Search for the cell housing the specified text and yield its (X, Y) center coordinate. 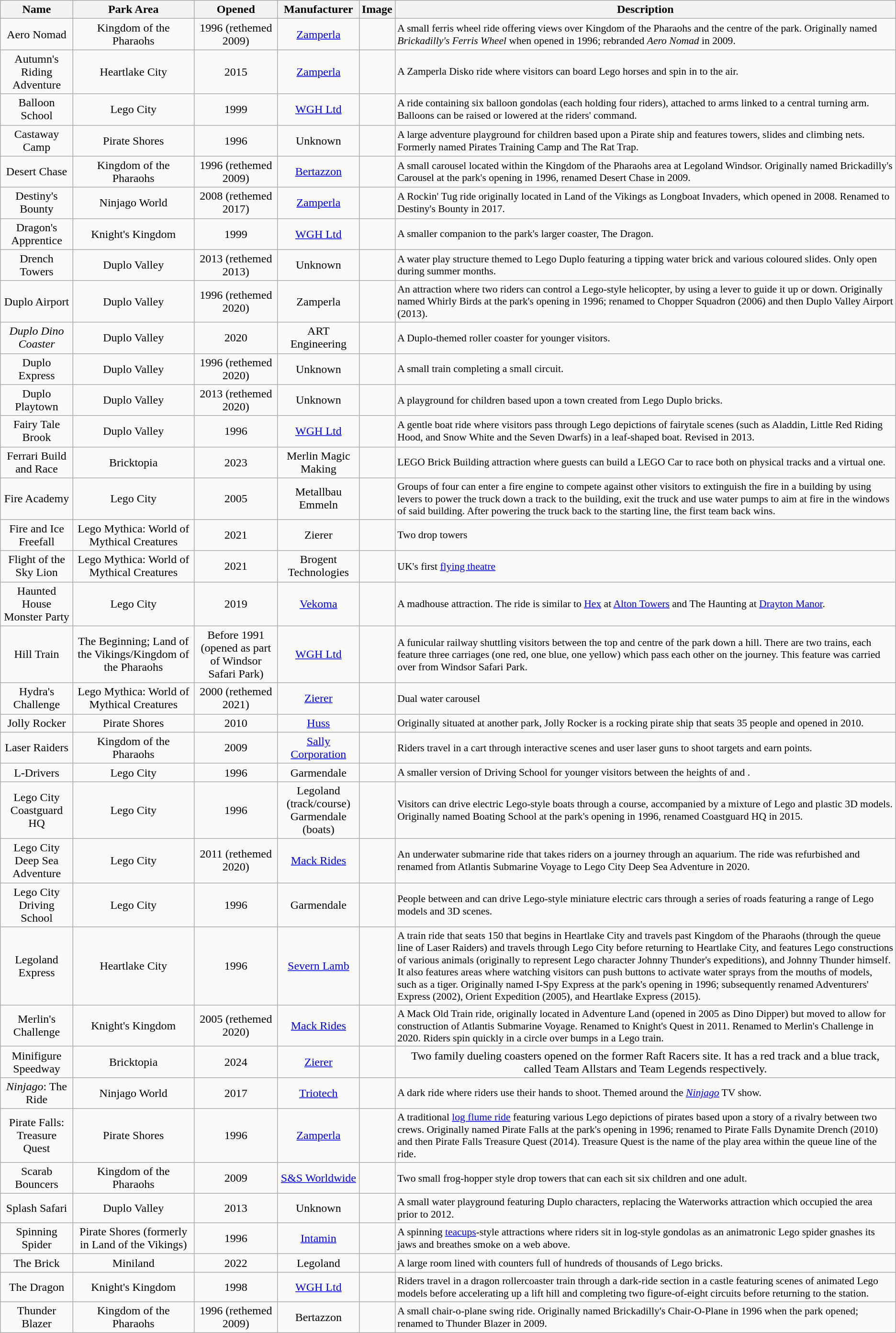
2020 (235, 338)
Fire Academy (37, 499)
Legoland Express (37, 966)
Scarab Bouncers (37, 1178)
2023 (235, 463)
Destiny's Bounty (37, 203)
Castaway Camp (37, 141)
S&S Worldwide (318, 1178)
2000 (rethemed 2021) (235, 698)
A small water playground featuring Duplo characters, replacing the Waterworks attraction which occupied the area prior to 2012. (645, 1209)
2019 (235, 604)
LEGO Brick Building attraction where guests can build a LEGO Car to race both on physical tracks and a virtual one. (645, 463)
ART Engineering (318, 338)
Description (645, 10)
Fairy Tale Brook (37, 431)
Image (377, 10)
Two drop towers (645, 535)
People between and can drive Lego-style miniature electric cars through a series of roads featuring a range of Lego models and 3D scenes. (645, 905)
Huss (318, 723)
Autumn's Riding Adventure (37, 72)
A dark ride where riders use their hands to shoot. Themed around the Ninjago TV show. (645, 1093)
Haunted House Monster Party (37, 604)
A small chair-o-plane swing ride. Originally named Brickadilly's Chair-O-Plane in 1996 when the park opened; renamed to Thunder Blazer in 2009. (645, 1317)
A small train completing a small circuit. (645, 369)
Balloon School (37, 109)
Aero Nomad (37, 34)
Merlin Magic Making (318, 463)
Spinning Spider (37, 1238)
Duplo Express (37, 369)
Fire and Ice Freefall (37, 535)
Riders travel in a cart through interactive scenes and user laser guns to shoot targets and earn points. (645, 748)
Duplo Dino Coaster (37, 338)
Park Area (133, 10)
Drench Towers (37, 265)
Laser Raiders (37, 748)
Intamin (318, 1238)
Jolly Rocker (37, 723)
The Dragon (37, 1287)
Brogent Technologies (318, 566)
Opened (235, 10)
UK's first flying theatre (645, 566)
2010 (235, 723)
Merlin's Challenge (37, 1026)
Pirate Falls: Treasure Quest (37, 1135)
Ferrari Build and Race (37, 463)
2005 (rethemed 2020) (235, 1026)
Two small frog-hopper style drop towers that can each sit six children and one adult. (645, 1178)
2024 (235, 1062)
A water play structure themed to Lego Duplo featuring a tipping water brick and various coloured slides. Only open during summer months. (645, 265)
A smaller companion to the park's larger coaster, The Dragon. (645, 234)
Vekoma (318, 604)
Pirate Shores (formerly in Land of the Vikings) (133, 1238)
2013 (rethemed 2013) (235, 265)
2013 (rethemed 2020) (235, 400)
Flight of the Sky Lion (37, 566)
Splash Safari (37, 1209)
Originally situated at another park, Jolly Rocker is a rocking pirate ship that seats 35 people and opened in 2010. (645, 723)
Duplo Airport (37, 302)
A large room lined with counters full of hundreds of thousands of Lego bricks. (645, 1263)
2015 (235, 72)
The Brick (37, 1263)
1998 (235, 1287)
Before 1991 (opened as part of Windsor Safari Park) (235, 654)
Dragon's Apprentice (37, 234)
A smaller version of Driving School for younger visitors between the heights of and . (645, 772)
Duplo Playtown (37, 400)
Dual water carousel (645, 698)
2017 (235, 1093)
Lego City Deep Sea Adventure (37, 860)
2008 (rethemed 2017) (235, 203)
A Rockin' Tug ride originally located in Land of the Vikings as Longboat Invaders, which opened in 2008. Renamed to Destiny's Bounty in 2017. (645, 203)
Lego City Coastguard HQ (37, 810)
Sally Corporation (318, 748)
Minifigure Speedway (37, 1062)
L-Drivers (37, 772)
Severn Lamb (318, 966)
Hill Train (37, 654)
Ninjago: The Ride (37, 1093)
Miniland (133, 1263)
Desert Chase (37, 171)
The Beginning; Land of the Vikings/Kingdom of the Pharaohs (133, 654)
2022 (235, 1263)
Lego City Driving School (37, 905)
A playground for children based upon a town created from Lego Duplo bricks. (645, 400)
Triotech (318, 1093)
Thunder Blazer (37, 1317)
Metallbau Emmeln (318, 499)
2011 (rethemed 2020) (235, 860)
A Duplo-themed roller coaster for younger visitors. (645, 338)
Hydra's Challenge (37, 698)
A Zamperla Disko ride where visitors can board Lego horses and spin in to the air. (645, 72)
A madhouse attraction. The ride is similar to Hex at Alton Towers and The Haunting at Drayton Manor. (645, 604)
Name (37, 10)
2013 (235, 1209)
Legoland (track/course)Garmendale (boats) (318, 810)
Manufacturer (318, 10)
2005 (235, 499)
Legoland (318, 1263)
